Output the [X, Y] coordinate of the center of the cell containing the given text.  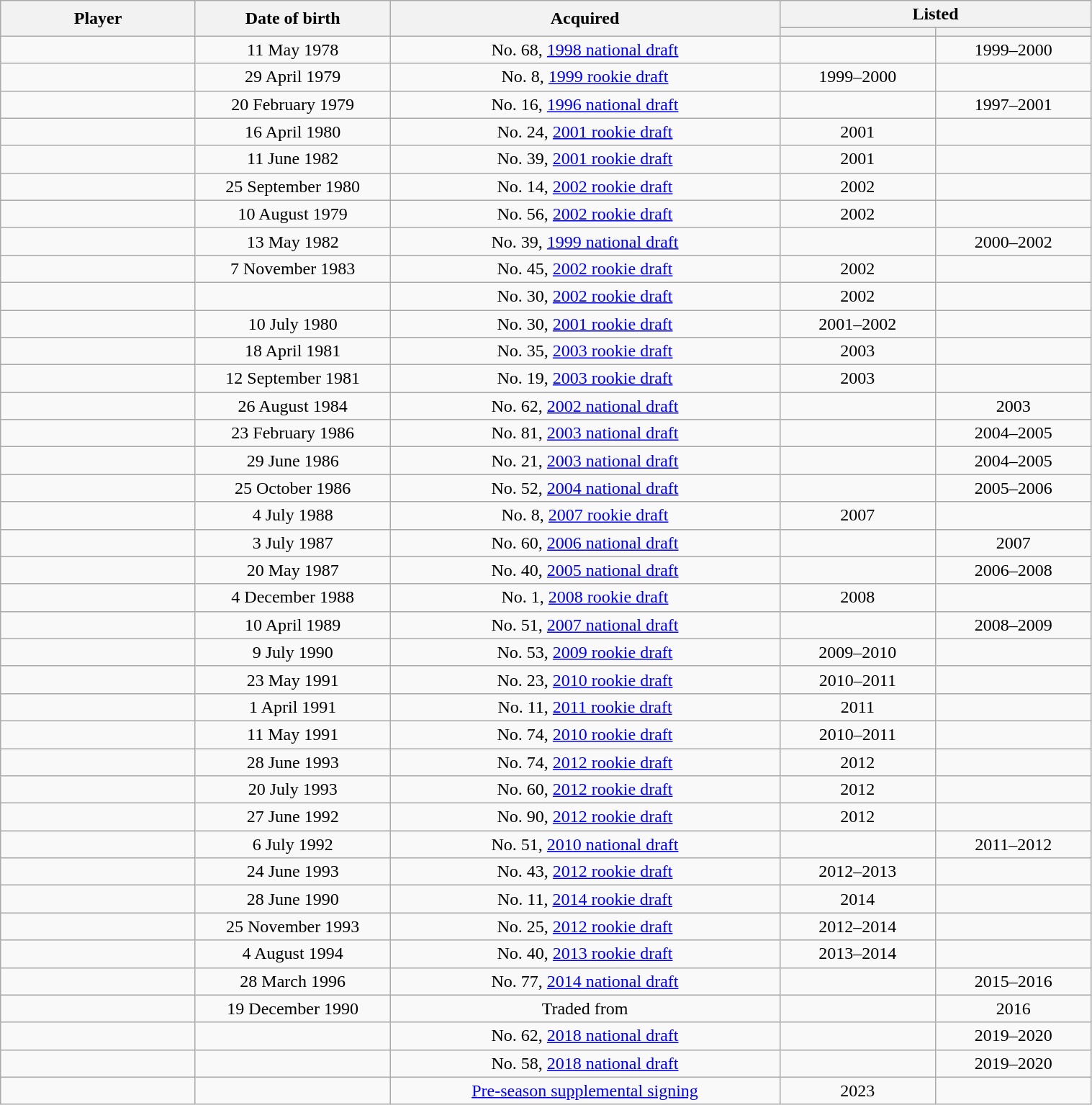
11 May 1978 [292, 50]
No. 51, 2010 national draft [585, 844]
No. 24, 2001 rookie draft [585, 132]
9 July 1990 [292, 652]
No. 8, 2007 rookie draft [585, 515]
No. 81, 2003 national draft [585, 433]
2001–2002 [857, 323]
2023 [857, 1091]
20 February 1979 [292, 104]
25 November 1993 [292, 926]
29 April 1979 [292, 77]
23 February 1986 [292, 433]
No. 16, 1996 national draft [585, 104]
7 November 1983 [292, 269]
No. 11, 2014 rookie draft [585, 899]
No. 58, 2018 national draft [585, 1063]
1997–2001 [1014, 104]
No. 30, 2002 rookie draft [585, 296]
Listed [936, 14]
2013–2014 [857, 954]
2011 [857, 707]
No. 25, 2012 rookie draft [585, 926]
18 April 1981 [292, 351]
Acquired [585, 19]
Pre-season supplemental signing [585, 1091]
No. 40, 2005 national draft [585, 570]
2011–2012 [1014, 844]
2009–2010 [857, 652]
No. 60, 2006 national draft [585, 543]
10 August 1979 [292, 214]
No. 19, 2003 rookie draft [585, 379]
19 December 1990 [292, 1009]
25 September 1980 [292, 186]
16 April 1980 [292, 132]
2005–2006 [1014, 488]
2008 [857, 597]
2012–2014 [857, 926]
2000–2002 [1014, 241]
No. 62, 2002 national draft [585, 406]
No. 51, 2007 national draft [585, 625]
2006–2008 [1014, 570]
No. 74, 2012 rookie draft [585, 762]
28 June 1990 [292, 899]
Player [98, 19]
No. 68, 1998 national draft [585, 50]
26 August 1984 [292, 406]
Traded from [585, 1009]
No. 11, 2011 rookie draft [585, 707]
28 March 1996 [292, 981]
27 June 1992 [292, 817]
No. 62, 2018 national draft [585, 1036]
No. 74, 2010 rookie draft [585, 734]
28 June 1993 [292, 762]
No. 90, 2012 rookie draft [585, 817]
Date of birth [292, 19]
No. 53, 2009 rookie draft [585, 652]
2014 [857, 899]
No. 43, 2012 rookie draft [585, 872]
No. 21, 2003 national draft [585, 461]
2008–2009 [1014, 625]
No. 39, 1999 national draft [585, 241]
4 December 1988 [292, 597]
20 May 1987 [292, 570]
No. 52, 2004 national draft [585, 488]
No. 23, 2010 rookie draft [585, 680]
No. 60, 2012 rookie draft [585, 790]
No. 14, 2002 rookie draft [585, 186]
11 May 1991 [292, 734]
No. 35, 2003 rookie draft [585, 351]
4 August 1994 [292, 954]
2015–2016 [1014, 981]
2012–2013 [857, 872]
1 April 1991 [292, 707]
10 April 1989 [292, 625]
13 May 1982 [292, 241]
No. 45, 2002 rookie draft [585, 269]
No. 1, 2008 rookie draft [585, 597]
No. 40, 2013 rookie draft [585, 954]
24 June 1993 [292, 872]
11 June 1982 [292, 159]
20 July 1993 [292, 790]
No. 39, 2001 rookie draft [585, 159]
2016 [1014, 1009]
No. 30, 2001 rookie draft [585, 323]
3 July 1987 [292, 543]
10 July 1980 [292, 323]
23 May 1991 [292, 680]
29 June 1986 [292, 461]
No. 8, 1999 rookie draft [585, 77]
No. 77, 2014 national draft [585, 981]
6 July 1992 [292, 844]
No. 56, 2002 rookie draft [585, 214]
12 September 1981 [292, 379]
4 July 1988 [292, 515]
25 October 1986 [292, 488]
